For the text-containing cell, return its midpoint in [X, Y] coordinate format. 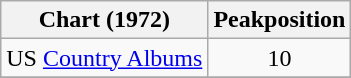
US Country Albums [104, 58]
Peakposition [280, 20]
10 [280, 58]
Chart (1972) [104, 20]
